Find where the given text appears and provide that cell's center as (X, Y) coordinate. 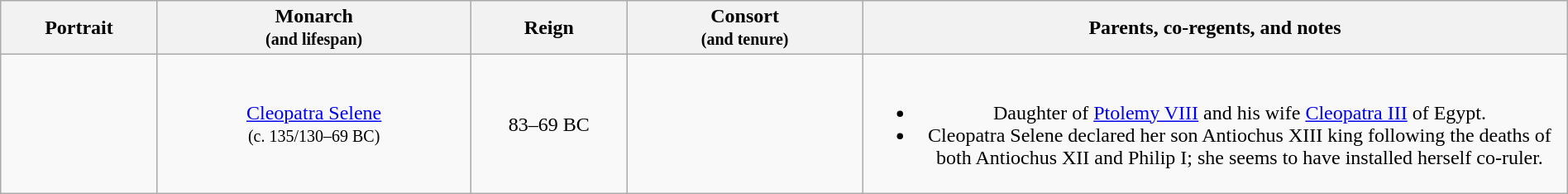
Parents, co-regents, and notes (1216, 28)
Portrait (79, 28)
Cleopatra Selene(c. 135/130–69 BC) (314, 124)
Reign (549, 28)
Monarch(and lifespan) (314, 28)
Consort(and tenure) (745, 28)
83–69 BC (549, 124)
